Identify which cell holds the provided text, then report its [X, Y] central coordinate. 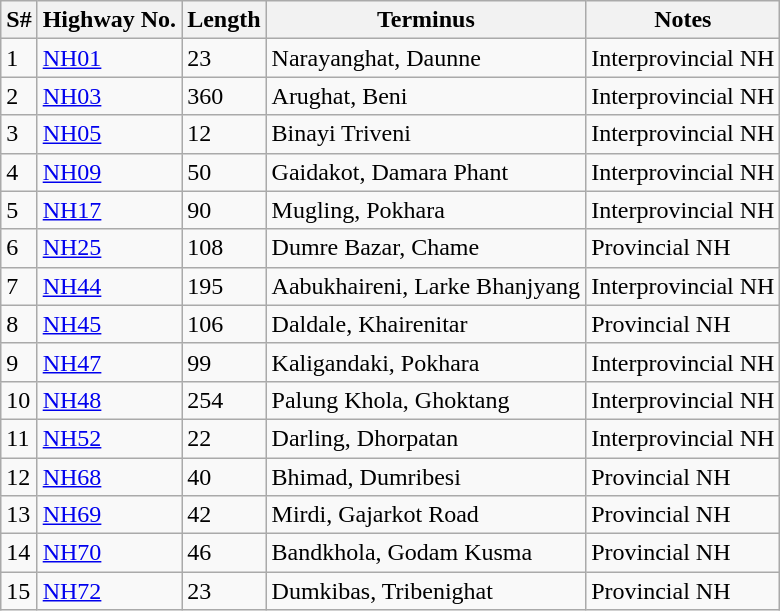
Highway No. [109, 20]
8 [19, 324]
NH25 [109, 248]
NH48 [109, 400]
90 [224, 210]
Terminus [426, 20]
108 [224, 248]
10 [19, 400]
11 [19, 438]
3 [19, 134]
40 [224, 477]
Palung Khola, Ghoktang [426, 400]
14 [19, 553]
360 [224, 96]
NH17 [109, 210]
22 [224, 438]
Dumkibas, Tribenighat [426, 591]
46 [224, 553]
9 [19, 362]
195 [224, 286]
Narayanghat, Daunne [426, 58]
50 [224, 172]
S# [19, 20]
Bhimad, Dumribesi [426, 477]
1 [19, 58]
NH45 [109, 324]
4 [19, 172]
Arughat, Beni [426, 96]
NH47 [109, 362]
Mugling, Pokhara [426, 210]
NH72 [109, 591]
Length [224, 20]
Binayi Triveni [426, 134]
NH70 [109, 553]
42 [224, 515]
Notes [683, 20]
Dumre Bazar, Chame [426, 248]
6 [19, 248]
Daldale, Khairenitar [426, 324]
2 [19, 96]
Aabukhaireni, Larke Bhanjyang [426, 286]
15 [19, 591]
Kaligandaki, Pokhara [426, 362]
NH05 [109, 134]
NH68 [109, 477]
NH69 [109, 515]
5 [19, 210]
Gaidakot, Damara Phant [426, 172]
Bandkhola, Godam Kusma [426, 553]
NH44 [109, 286]
Mirdi, Gajarkot Road [426, 515]
99 [224, 362]
254 [224, 400]
NH01 [109, 58]
NH03 [109, 96]
NH52 [109, 438]
106 [224, 324]
NH09 [109, 172]
7 [19, 286]
13 [19, 515]
Darling, Dhorpatan [426, 438]
